For the text-containing cell, return its midpoint in [X, Y] coordinate format. 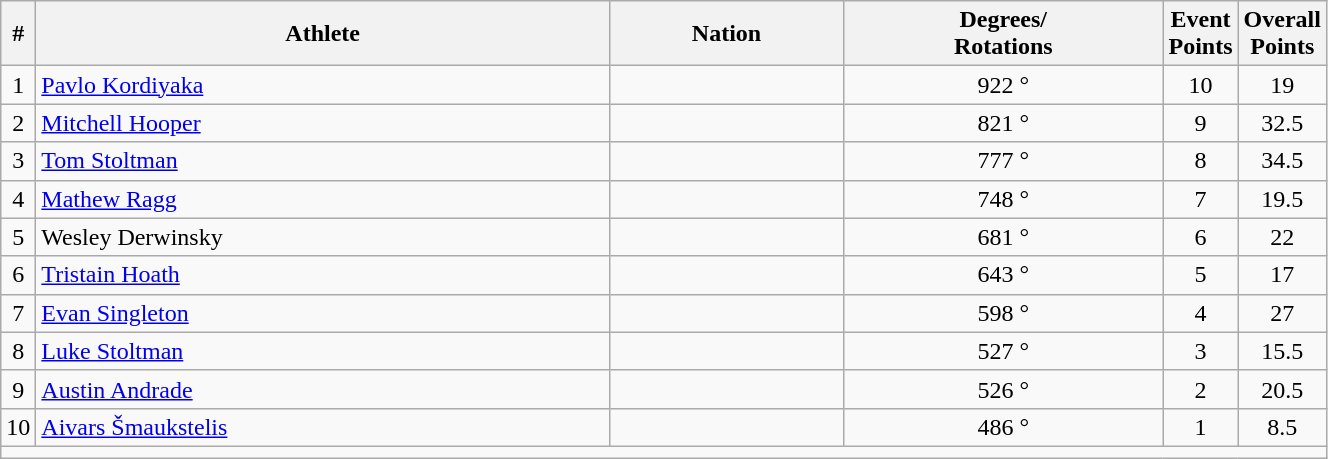
34.5 [1282, 161]
20.5 [1282, 389]
643 ° [1004, 275]
27 [1282, 313]
8.5 [1282, 427]
527 ° [1004, 351]
Mathew Ragg [323, 199]
Evan Singleton [323, 313]
19.5 [1282, 199]
Tristain Hoath [323, 275]
Mitchell Hooper [323, 123]
Wesley Derwinsky [323, 237]
821 ° [1004, 123]
922 ° [1004, 85]
22 [1282, 237]
Overall Points [1282, 34]
526 ° [1004, 389]
Austin Andrade [323, 389]
Nation [726, 34]
Luke Stoltman [323, 351]
19 [1282, 85]
486 ° [1004, 427]
# [18, 34]
32.5 [1282, 123]
748 ° [1004, 199]
598 ° [1004, 313]
Event Points [1200, 34]
777 ° [1004, 161]
Aivars Šmaukstelis [323, 427]
Tom Stoltman [323, 161]
Pavlo Kordiyaka [323, 85]
681 ° [1004, 237]
17 [1282, 275]
Athlete [323, 34]
Degrees/Rotations [1004, 34]
15.5 [1282, 351]
